Find where the given text appears and provide that cell's center as (x, y) coordinate. 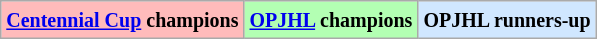
OPJHL runners-up (507, 20)
Centennial Cup champions (122, 20)
OPJHL champions (331, 20)
